Output the (x, y) coordinate of the center of the cell containing the given text.  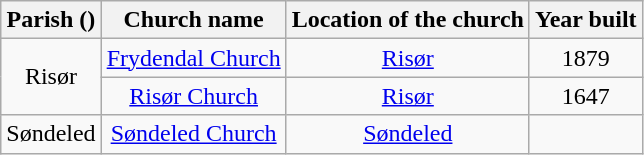
Parish () (51, 20)
1647 (586, 96)
Church name (194, 20)
Location of the church (408, 20)
Frydendal Church (194, 58)
Year built (586, 20)
Risør Church (194, 96)
1879 (586, 58)
Søndeled Church (194, 134)
